Capture the cell that displays the provided text and extract its [X, Y] central coordinate. 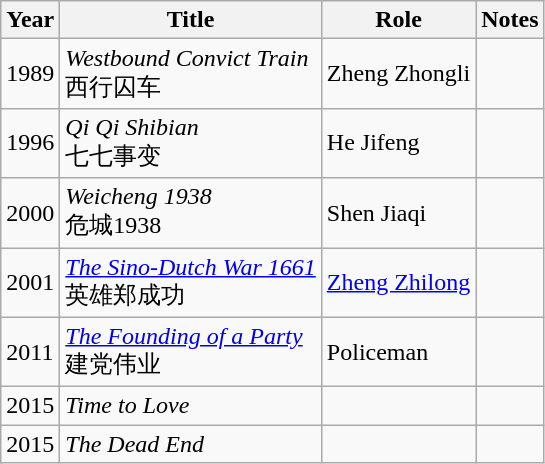
Qi Qi Shibian七七事变 [191, 143]
2000 [30, 213]
Zheng Zhilong [398, 283]
Zheng Zhongli [398, 74]
Time to Love [191, 406]
He Jifeng [398, 143]
1996 [30, 143]
Policeman [398, 352]
2001 [30, 283]
The Founding of a Party建党伟业 [191, 352]
Shen Jiaqi [398, 213]
Year [30, 20]
Westbound Convict Train西行囚车 [191, 74]
Role [398, 20]
Title [191, 20]
The Dead End [191, 444]
Weicheng 1938危城1938 [191, 213]
Notes [510, 20]
The Sino-Dutch War 1661英雄郑成功 [191, 283]
1989 [30, 74]
2011 [30, 352]
